For the text-containing cell, return its midpoint in (x, y) coordinate format. 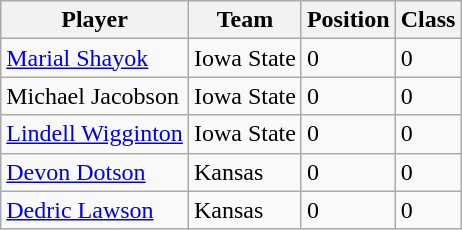
Player (95, 20)
Team (244, 20)
Class (428, 20)
Devon Dotson (95, 172)
Dedric Lawson (95, 210)
Marial Shayok (95, 58)
Lindell Wigginton (95, 134)
Position (348, 20)
Michael Jacobson (95, 96)
